Determine the (x, y) coordinate at the center of the cell enclosing the given text.  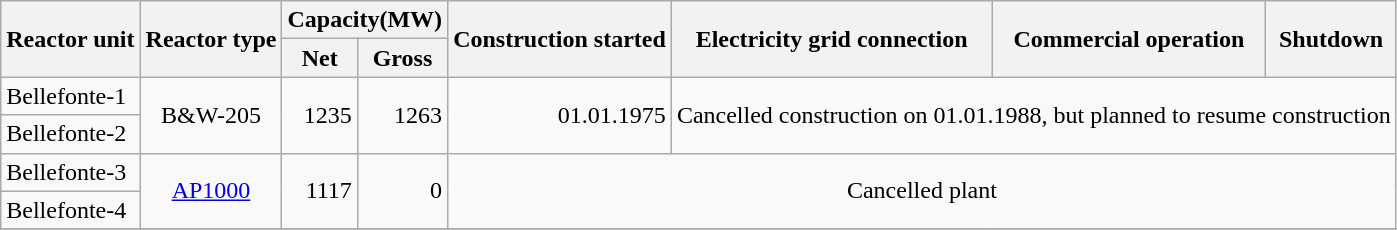
Commercial operation (1129, 39)
Reactor unit (70, 39)
01.01.1975 (560, 115)
Shutdown (1331, 39)
Cancelled plant (922, 191)
Bellefonte-4 (70, 210)
Reactor type (211, 39)
0 (402, 191)
Electricity grid connection (832, 39)
Bellefonte-1 (70, 96)
Capacity(MW) (365, 20)
Gross (402, 58)
AP1000 (211, 191)
Net (320, 58)
B&W-205 (211, 115)
Bellefonte-2 (70, 134)
Bellefonte-3 (70, 172)
Cancelled construction on 01.01.1988, but planned to resume construction (1034, 115)
1235 (320, 115)
1263 (402, 115)
1117 (320, 191)
Construction started (560, 39)
